For the text-containing cell, return its midpoint in (x, y) coordinate format. 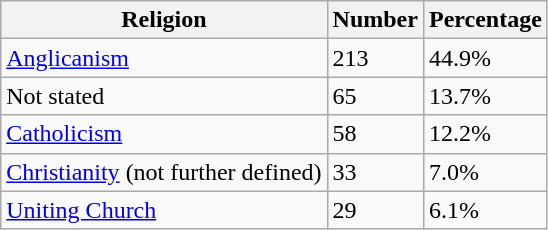
65 (375, 96)
29 (375, 210)
213 (375, 58)
33 (375, 172)
Catholicism (164, 134)
Number (375, 20)
Religion (164, 20)
44.9% (485, 58)
Percentage (485, 20)
13.7% (485, 96)
58 (375, 134)
12.2% (485, 134)
Not stated (164, 96)
Anglicanism (164, 58)
6.1% (485, 210)
Uniting Church (164, 210)
7.0% (485, 172)
Christianity (not further defined) (164, 172)
